Pinpoint the cell where the given text exists, returning its [X, Y] midpoint coordinate. 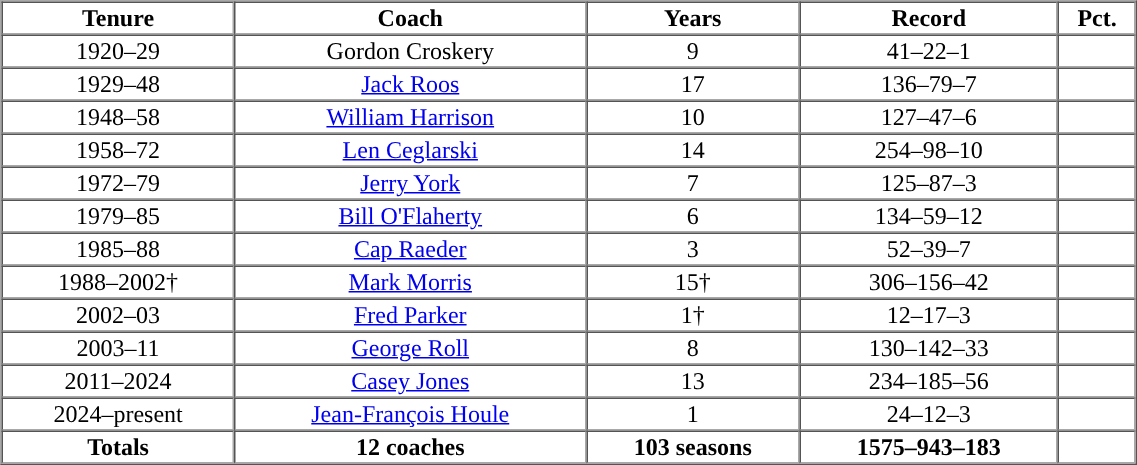
1† [693, 314]
52–39–7 [929, 248]
6 [693, 216]
125–87–3 [929, 182]
130–142–33 [929, 348]
1988–2002† [118, 282]
15† [693, 282]
Jerry York [410, 182]
41–22–1 [929, 50]
10 [693, 116]
Gordon Croskery [410, 50]
Casey Jones [410, 380]
1929–48 [118, 84]
17 [693, 84]
12 coaches [410, 446]
Tenure [118, 18]
24–12–3 [929, 414]
George Roll [410, 348]
1972–79 [118, 182]
7 [693, 182]
1985–88 [118, 248]
1920–29 [118, 50]
134–59–12 [929, 216]
2011–2024 [118, 380]
William Harrison [410, 116]
12–17–3 [929, 314]
234–185–56 [929, 380]
9 [693, 50]
Cap Raeder [410, 248]
Years [693, 18]
13 [693, 380]
Coach [410, 18]
1958–72 [118, 150]
1948–58 [118, 116]
136–79–7 [929, 84]
Jack Roos [410, 84]
Len Ceglarski [410, 150]
Mark Morris [410, 282]
1 [693, 414]
14 [693, 150]
127–47–6 [929, 116]
Fred Parker [410, 314]
3 [693, 248]
8 [693, 348]
Bill O'Flaherty [410, 216]
1575–943–183 [929, 446]
2024–present [118, 414]
1979–85 [118, 216]
Record [929, 18]
103 seasons [693, 446]
Jean-François Houle [410, 414]
2003–11 [118, 348]
Pct. [1097, 18]
Totals [118, 446]
306–156–42 [929, 282]
2002–03 [118, 314]
254–98–10 [929, 150]
